Search for the cell housing the specified text and yield its (x, y) center coordinate. 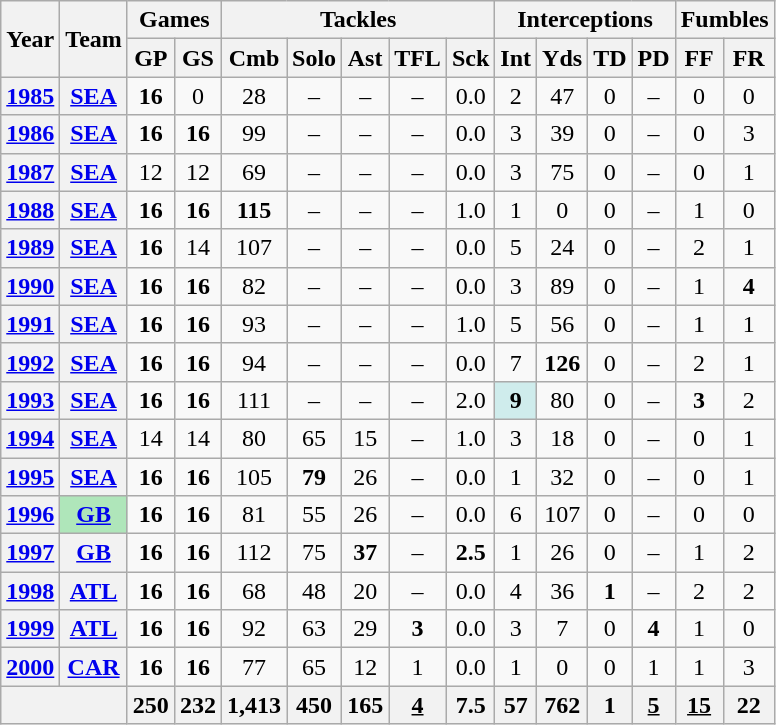
GP (150, 58)
29 (366, 629)
32 (562, 477)
Fumbles (724, 20)
37 (366, 553)
1986 (30, 134)
1991 (30, 324)
Team (94, 39)
1997 (30, 553)
22 (748, 705)
165 (366, 705)
Sck (470, 58)
82 (254, 286)
55 (314, 515)
PD (654, 58)
69 (254, 172)
1,413 (254, 705)
Tackles (358, 20)
FR (748, 58)
1999 (30, 629)
1985 (30, 96)
FF (699, 58)
47 (562, 96)
48 (314, 591)
250 (150, 705)
2000 (30, 667)
Int (516, 58)
126 (562, 362)
56 (562, 324)
1993 (30, 400)
39 (562, 134)
94 (254, 362)
Ast (366, 58)
111 (254, 400)
232 (198, 705)
92 (254, 629)
89 (562, 286)
57 (516, 705)
1994 (30, 438)
105 (254, 477)
112 (254, 553)
99 (254, 134)
762 (562, 705)
2.5 (470, 553)
GS (198, 58)
Year (30, 39)
18 (562, 438)
1995 (30, 477)
81 (254, 515)
24 (562, 248)
79 (314, 477)
6 (516, 515)
1989 (30, 248)
CAR (94, 667)
77 (254, 667)
68 (254, 591)
Cmb (254, 58)
Yds (562, 58)
1998 (30, 591)
1992 (30, 362)
9 (516, 400)
TFL (418, 58)
63 (314, 629)
Solo (314, 58)
1988 (30, 210)
Interceptions (585, 20)
2.0 (470, 400)
115 (254, 210)
Games (174, 20)
450 (314, 705)
1996 (30, 515)
36 (562, 591)
28 (254, 96)
20 (366, 591)
7.5 (470, 705)
93 (254, 324)
1990 (30, 286)
TD (610, 58)
1987 (30, 172)
